Capture the cell that displays the provided text and extract its [X, Y] central coordinate. 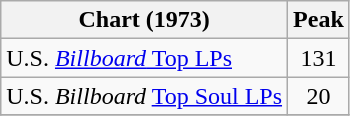
131 [319, 58]
Peak [319, 20]
U.S. Billboard Top LPs [144, 58]
20 [319, 96]
Chart (1973) [144, 20]
U.S. Billboard Top Soul LPs [144, 96]
